Scan for the cell matching the given text and deliver its [X, Y] coordinate at center. 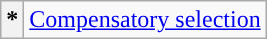
Compensatory selection [145, 20]
* [12, 20]
